Find where the given text appears and provide that cell's center as (X, Y) coordinate. 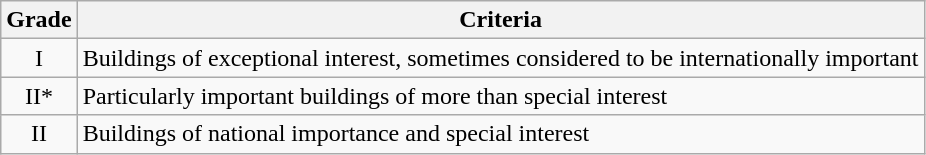
Grade (39, 20)
II (39, 134)
Particularly important buildings of more than special interest (500, 96)
Criteria (500, 20)
Buildings of national importance and special interest (500, 134)
Buildings of exceptional interest, sometimes considered to be internationally important (500, 58)
I (39, 58)
II* (39, 96)
